Output the (x, y) coordinate of the center of the cell containing the given text.  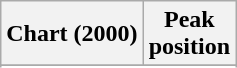
Peakposition (189, 34)
Chart (2000) (72, 34)
